Scan for the cell matching the given text and deliver its (x, y) coordinate at center. 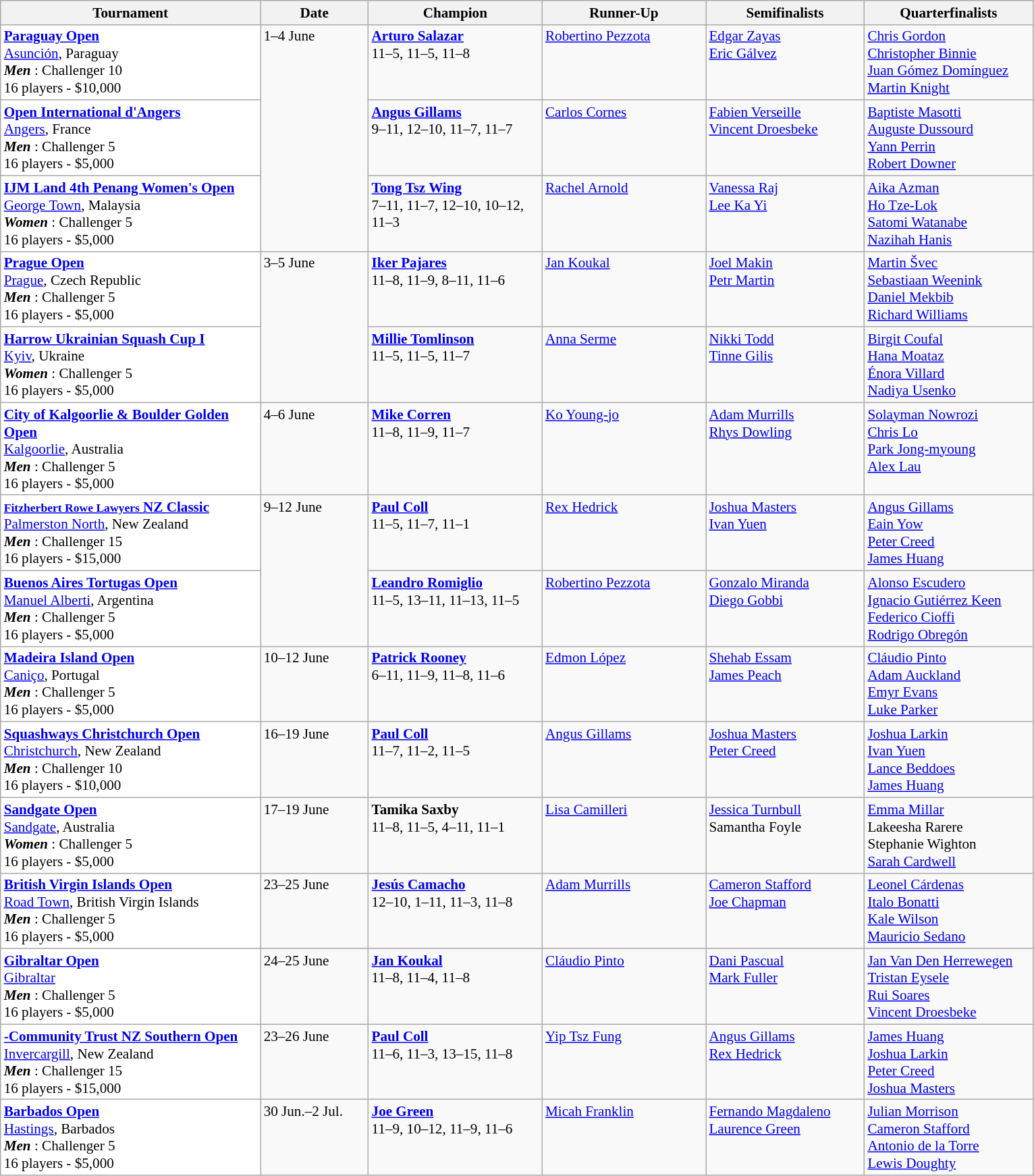
Jesús Camacho12–10, 1–11, 11–3, 11–8 (455, 911)
Angus Gillams (624, 759)
3–5 June (315, 327)
Angus Gillams Eain Yow Peter Creed James Huang (948, 533)
23–26 June (315, 1062)
Chris Gordon Christopher Binnie Juan Gómez Domínguez Martin Knight (948, 62)
Nikki Todd Tinne Gilis (786, 365)
Squashways Christchurch Open Christchurch, New Zealand Men : Challenger 1016 players - $10,000 (131, 759)
British Virgin Islands Open Road Town, British Virgin Islands Men : Challenger 516 players - $5,000 (131, 911)
Cláudio Pinto (624, 986)
Julian Morrison Cameron Stafford Antonio de la Torre Lewis Doughty (948, 1138)
Rex Hedrick (624, 533)
4–6 June (315, 448)
IJM Land 4th Penang Women's Open George Town, Malaysia Women : Challenger 516 players - $5,000 (131, 213)
Adam Murrills Rhys Dowling (786, 448)
Joshua Masters Peter Creed (786, 759)
Carlos Cornes (624, 138)
Paul Coll11–7, 11–2, 11–5 (455, 759)
City of Kalgoorlie & Boulder Golden Open Kalgoorlie, Australia Men : Challenger 516 players - $5,000 (131, 448)
Iker Pajares11–8, 11–9, 8–11, 11–6 (455, 289)
Jan Van Den Herrewegen Tristan Eysele Rui Soares Vincent Droesbeke (948, 986)
1–4 June (315, 138)
Leonel Cárdenas Italo Bonatti Kale Wilson Mauricio Sedano (948, 911)
Birgit Coufal Hana Moataz Énora Villard Nadiya Usenko (948, 365)
Sandgate Open Sandgate, Australia Women : Challenger 516 players - $5,000 (131, 835)
Edgar Zayas Eric Gálvez (786, 62)
Leandro Romiglio11–5, 13–11, 11–13, 11–5 (455, 608)
Tournament (131, 12)
James Huang Joshua Larkin Peter Creed Joshua Masters (948, 1062)
Madeira Island Open Caniço, Portugal Men : Challenger 516 players - $5,000 (131, 684)
Emma Millar Lakeesha Rarere Stephanie Wighton Sarah Cardwell (948, 835)
16–19 June (315, 759)
Micah Franklin (624, 1138)
24–25 June (315, 986)
Open International d'Angers Angers, France Men : Challenger 516 players - $5,000 (131, 138)
Gonzalo Miranda Diego Gobbi (786, 608)
Angus Gillams Rex Hedrick (786, 1062)
Paraguay Open Asunción, Paraguay Men : Challenger 1016 players - $10,000 (131, 62)
-Community Trust NZ Southern Open Invercargill, New Zealand Men : Challenger 1516 players - $15,000 (131, 1062)
Martin Švec Sebastiaan Weenink Daniel Mekbib Richard Williams (948, 289)
Mike Corren11–8, 11–9, 11–7 (455, 448)
Vanessa Raj Lee Ka Yi (786, 213)
Fitzherbert Rowe Lawyers NZ Classic Palmerston North, New Zealand Men : Challenger 1516 players - $15,000 (131, 533)
Fernando Magdaleno Laurence Green (786, 1138)
Anna Serme (624, 365)
Edmon López (624, 684)
Joshua Larkin Ivan Yuen Lance Beddoes James Huang (948, 759)
Date (315, 12)
Alonso Escudero Ignacio Gutiérrez Keen Federico Cioffi Rodrigo Obregón (948, 608)
Yip Tsz Fung (624, 1062)
23–25 June (315, 911)
Solayman Nowrozi Chris Lo Park Jong-myoung Alex Lau (948, 448)
Jessica Turnbull Samantha Foyle (786, 835)
Semifinalists (786, 12)
Aika Azman Ho Tze-Lok Satomi Watanabe Nazihah Hanis (948, 213)
Cameron Stafford Joe Chapman (786, 911)
Arturo Salazar11–5, 11–5, 11–8 (455, 62)
Tong Tsz Wing7–11, 11–7, 12–10, 10–12, 11–3 (455, 213)
Ko Young-jo (624, 448)
9–12 June (315, 570)
Champion (455, 12)
Joshua Masters Ivan Yuen (786, 533)
Baptiste Masotti Auguste Dussourd Yann Perrin Robert Downer (948, 138)
Adam Murrills (624, 911)
Runner-Up (624, 12)
Joe Green11–9, 10–12, 11–9, 11–6 (455, 1138)
Joel Makin Petr Martin (786, 289)
30 Jun.–2 Jul. (315, 1138)
Jan Koukal (624, 289)
Lisa Camilleri (624, 835)
Tamika Saxby11–8, 11–5, 4–11, 11–1 (455, 835)
Prague Open Prague, Czech Republic Men : Challenger 516 players - $5,000 (131, 289)
Cláudio Pinto Adam Auckland Emyr Evans Luke Parker (948, 684)
Angus Gillams9–11, 12–10, 11–7, 11–7 (455, 138)
Millie Tomlinson11–5, 11–5, 11–7 (455, 365)
Gibraltar Open Gibraltar Men : Challenger 516 players - $5,000 (131, 986)
Barbados Open Hastings, Barbados Men : Challenger 516 players - $5,000 (131, 1138)
Quarterfinalists (948, 12)
Jan Koukal11–8, 11–4, 11–8 (455, 986)
Buenos Aires Tortugas Open Manuel Alberti, Argentina Men : Challenger 516 players - $5,000 (131, 608)
Harrow Ukrainian Squash Cup I Kyiv, Ukraine Women : Challenger 516 players - $5,000 (131, 365)
Rachel Arnold (624, 213)
Fabien Verseille Vincent Droesbeke (786, 138)
Dani Pascual Mark Fuller (786, 986)
Patrick Rooney6–11, 11–9, 11–8, 11–6 (455, 684)
Paul Coll11–6, 11–3, 13–15, 11–8 (455, 1062)
Shehab Essam James Peach (786, 684)
Paul Coll11–5, 11–7, 11–1 (455, 533)
17–19 June (315, 835)
10–12 June (315, 684)
